Return (X, Y) of the center of cell containing provided text 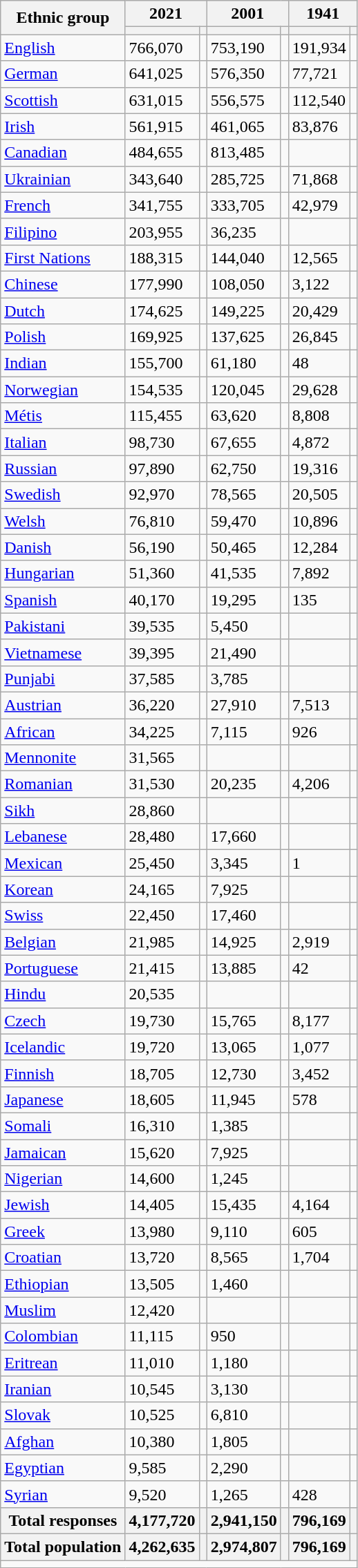
59,470 (243, 521)
Eritrean (63, 1363)
Polish (63, 337)
31,565 (162, 758)
Ethnic group (63, 18)
Muslim (63, 1310)
Belgian (63, 942)
333,705 (243, 205)
Afghan (63, 1442)
18,605 (162, 1099)
21,490 (243, 652)
1,385 (243, 1126)
37,585 (162, 679)
484,655 (162, 153)
Dutch (63, 310)
1,180 (243, 1363)
5,450 (243, 626)
34,225 (162, 732)
2021 (166, 14)
8,177 (319, 1021)
29,628 (319, 390)
8,808 (319, 416)
41,535 (243, 574)
4,872 (319, 442)
20,535 (162, 994)
766,070 (162, 48)
Total population (63, 1547)
Jewish (63, 1205)
203,955 (162, 232)
12,565 (319, 258)
341,755 (162, 205)
98,730 (162, 442)
Mexican (63, 863)
62,750 (243, 469)
Scottish (63, 100)
144,040 (243, 258)
Mennonite (63, 758)
813,485 (243, 153)
177,990 (162, 284)
154,535 (162, 390)
18,705 (162, 1073)
51,360 (162, 574)
48 (319, 363)
Irish (63, 126)
556,575 (243, 100)
4,262,635 (162, 1547)
191,934 (319, 48)
1941 (323, 14)
Jamaican (63, 1152)
7,513 (319, 705)
137,625 (243, 337)
11,010 (162, 1363)
92,970 (162, 495)
7,115 (243, 732)
Greek (63, 1231)
24,165 (162, 889)
Filipino (63, 232)
14,925 (243, 942)
6,810 (243, 1415)
28,480 (162, 837)
3,785 (243, 679)
Swedish (63, 495)
14,405 (162, 1205)
1,460 (243, 1284)
14,600 (162, 1179)
8,565 (243, 1258)
African (63, 732)
40,170 (162, 600)
Syrian (63, 1494)
71,868 (319, 179)
Icelandic (63, 1047)
Slovak (63, 1415)
576,350 (243, 74)
Croatian (63, 1258)
1,805 (243, 1442)
155,700 (162, 363)
50,465 (243, 547)
17,460 (243, 916)
61,180 (243, 363)
3,452 (319, 1073)
753,190 (243, 48)
135 (319, 600)
16,310 (162, 1126)
19,295 (243, 600)
Métis (63, 416)
Russian (63, 469)
Chinese (63, 284)
10,380 (162, 1442)
17,660 (243, 837)
Ukrainian (63, 179)
343,640 (162, 179)
Punjabi (63, 679)
Vietnamese (63, 652)
Danish (63, 547)
31,530 (162, 784)
36,235 (243, 232)
Portuguese (63, 968)
German (63, 74)
21,415 (162, 968)
39,395 (162, 652)
78,565 (243, 495)
1,704 (319, 1258)
926 (319, 732)
12,284 (319, 547)
120,045 (243, 390)
174,625 (162, 310)
Czech (63, 1021)
28,860 (162, 811)
Austrian (63, 705)
2,941,150 (243, 1520)
12,420 (162, 1310)
115,455 (162, 416)
1,077 (319, 1047)
9,110 (243, 1231)
25,450 (162, 863)
20,235 (243, 784)
Total responses (63, 1520)
11,115 (162, 1336)
83,876 (319, 126)
Japanese (63, 1099)
3,130 (243, 1389)
26,845 (319, 337)
9,520 (162, 1494)
39,535 (162, 626)
19,316 (319, 469)
561,915 (162, 126)
Canadian (63, 153)
10,545 (162, 1389)
76,810 (162, 521)
108,050 (243, 284)
19,730 (162, 1021)
Somali (63, 1126)
2,919 (319, 942)
188,315 (162, 258)
7,892 (319, 574)
27,910 (243, 705)
950 (243, 1336)
42,979 (319, 205)
2001 (247, 14)
1,265 (243, 1494)
Romanian (63, 784)
Iranian (63, 1389)
10,525 (162, 1415)
36,220 (162, 705)
97,890 (162, 469)
13,720 (162, 1258)
4,164 (319, 1205)
42 (319, 968)
149,225 (243, 310)
Spanish (63, 600)
Swiss (63, 916)
English (63, 48)
461,065 (243, 126)
20,505 (319, 495)
578 (319, 1099)
Korean (63, 889)
15,765 (243, 1021)
13,505 (162, 1284)
First Nations (63, 258)
Sikh (63, 811)
641,025 (162, 74)
169,925 (162, 337)
Finnish (63, 1073)
112,540 (319, 100)
21,985 (162, 942)
63,620 (243, 416)
3,122 (319, 284)
Colombian (63, 1336)
1,245 (243, 1179)
Welsh (63, 521)
19,720 (162, 1047)
4,177,720 (162, 1520)
Hindu (63, 994)
Norwegian (63, 390)
Italian (63, 442)
Pakistani (63, 626)
Hungarian (63, 574)
10,896 (319, 521)
67,655 (243, 442)
20,429 (319, 310)
77,721 (319, 74)
13,885 (243, 968)
3,345 (243, 863)
13,065 (243, 1047)
22,450 (162, 916)
15,435 (243, 1205)
2,974,807 (243, 1547)
428 (319, 1494)
French (63, 205)
12,730 (243, 1073)
4,206 (319, 784)
13,980 (162, 1231)
Indian (63, 363)
2,290 (243, 1468)
11,945 (243, 1099)
1 (319, 863)
285,725 (243, 179)
Nigerian (63, 1179)
Ethiopian (63, 1284)
Lebanese (63, 837)
631,015 (162, 100)
9,585 (162, 1468)
605 (319, 1231)
15,620 (162, 1152)
Egyptian (63, 1468)
56,190 (162, 547)
